For the text-containing cell, return its midpoint in (X, Y) coordinate format. 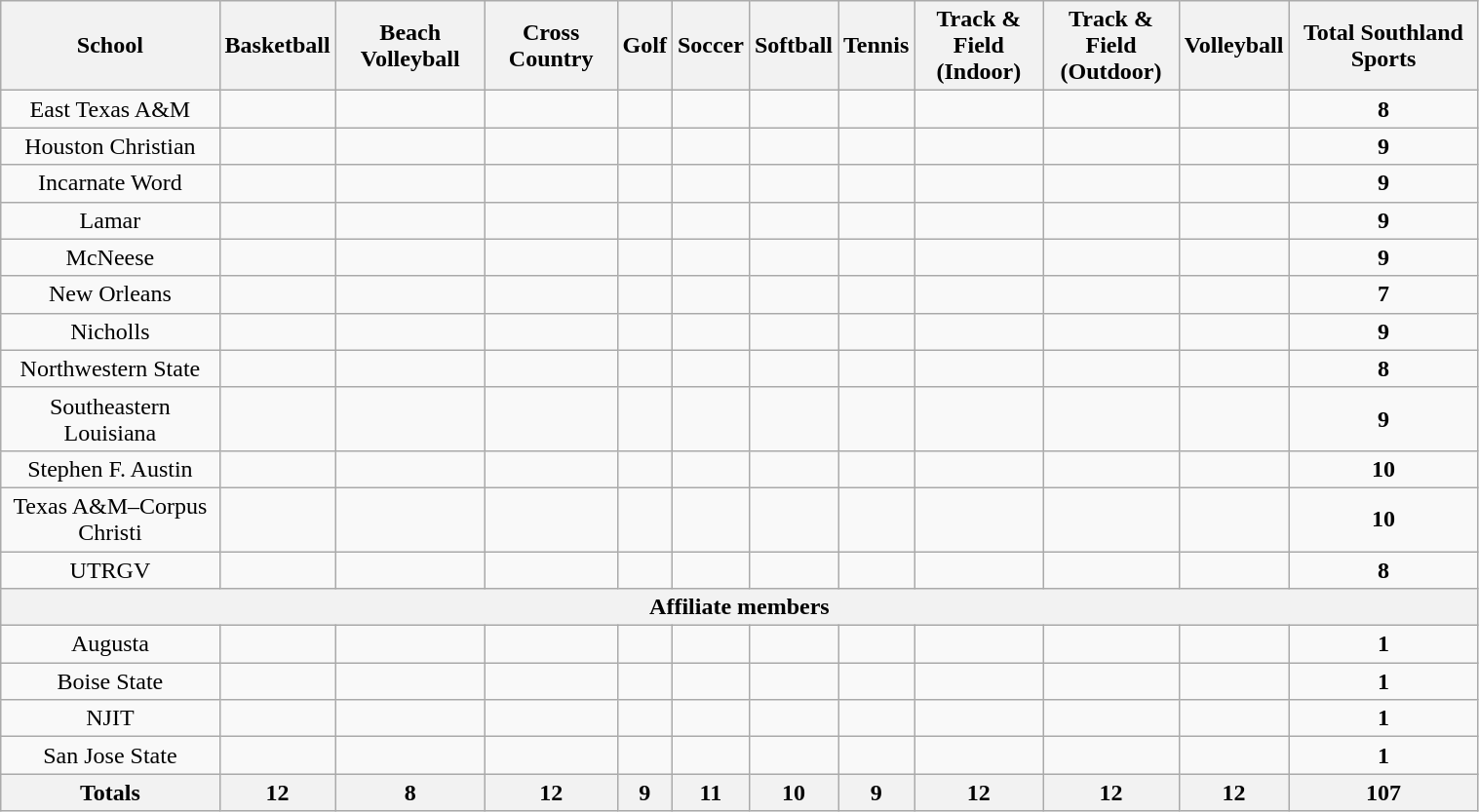
Southeastern Louisiana (110, 419)
Northwestern State (110, 368)
Stephen F. Austin (110, 469)
107 (1383, 793)
UTRGV (110, 570)
Lamar (110, 220)
Softball (794, 46)
Basketball (277, 46)
Beach Volleyball (409, 46)
Texas A&M–Corpus Christi (110, 519)
Totals (110, 793)
Augusta (110, 644)
Volleyball (1234, 46)
Houston Christian (110, 146)
Track & Field(Outdoor) (1111, 46)
Affiliate members (739, 607)
7 (1383, 294)
Track & Field(Indoor) (979, 46)
McNeese (110, 257)
Soccer (710, 46)
School (110, 46)
NJIT (110, 718)
East Texas A&M (110, 109)
Incarnate Word (110, 183)
Golf (644, 46)
San Jose State (110, 755)
New Orleans (110, 294)
Tennis (876, 46)
Cross Country (551, 46)
Total Southland Sports (1383, 46)
11 (710, 793)
Nicholls (110, 331)
Boise State (110, 681)
